Determine the [X, Y] coordinate at the center of the cell enclosing the given text.  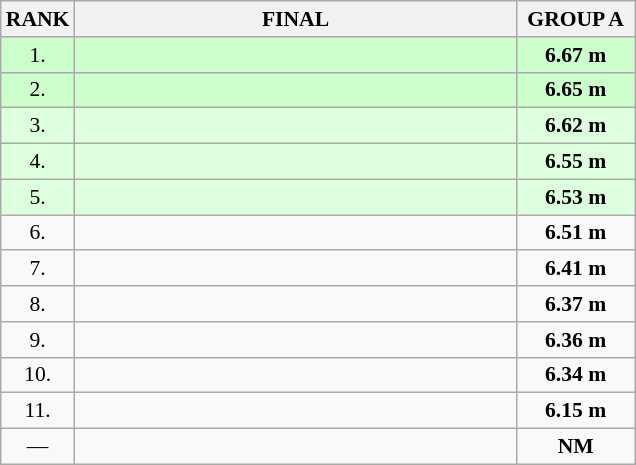
6. [38, 233]
8. [38, 304]
4. [38, 162]
6.15 m [576, 411]
9. [38, 340]
6.65 m [576, 90]
6.37 m [576, 304]
3. [38, 126]
GROUP A [576, 19]
— [38, 447]
RANK [38, 19]
10. [38, 375]
6.36 m [576, 340]
6.67 m [576, 55]
6.41 m [576, 269]
6.55 m [576, 162]
FINAL [295, 19]
6.34 m [576, 375]
11. [38, 411]
6.53 m [576, 197]
5. [38, 197]
7. [38, 269]
1. [38, 55]
2. [38, 90]
6.51 m [576, 233]
6.62 m [576, 126]
NM [576, 447]
